Identify which cell holds the provided text, then report its (x, y) central coordinate. 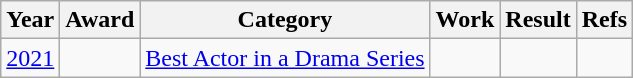
Award (100, 20)
Refs (604, 20)
Work (465, 20)
Best Actor in a Drama Series (285, 58)
2021 (30, 58)
Category (285, 20)
Result (538, 20)
Year (30, 20)
